From the cell containing the given text, extract its center point as (X, Y) coordinate. 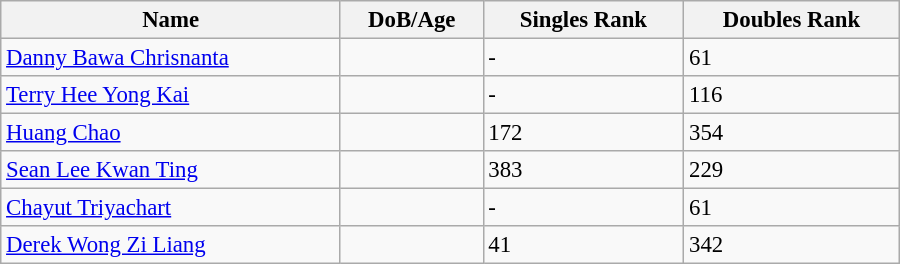
Chayut Triyachart (171, 208)
Derek Wong Zi Liang (171, 245)
Doubles Rank (792, 20)
Danny Bawa Chrisnanta (171, 58)
Terry Hee Yong Kai (171, 95)
41 (584, 245)
383 (584, 170)
116 (792, 95)
342 (792, 245)
Name (171, 20)
Sean Lee Kwan Ting (171, 170)
DoB/Age (412, 20)
Singles Rank (584, 20)
354 (792, 133)
229 (792, 170)
Huang Chao (171, 133)
172 (584, 133)
